For the text-containing cell, return its midpoint in [X, Y] coordinate format. 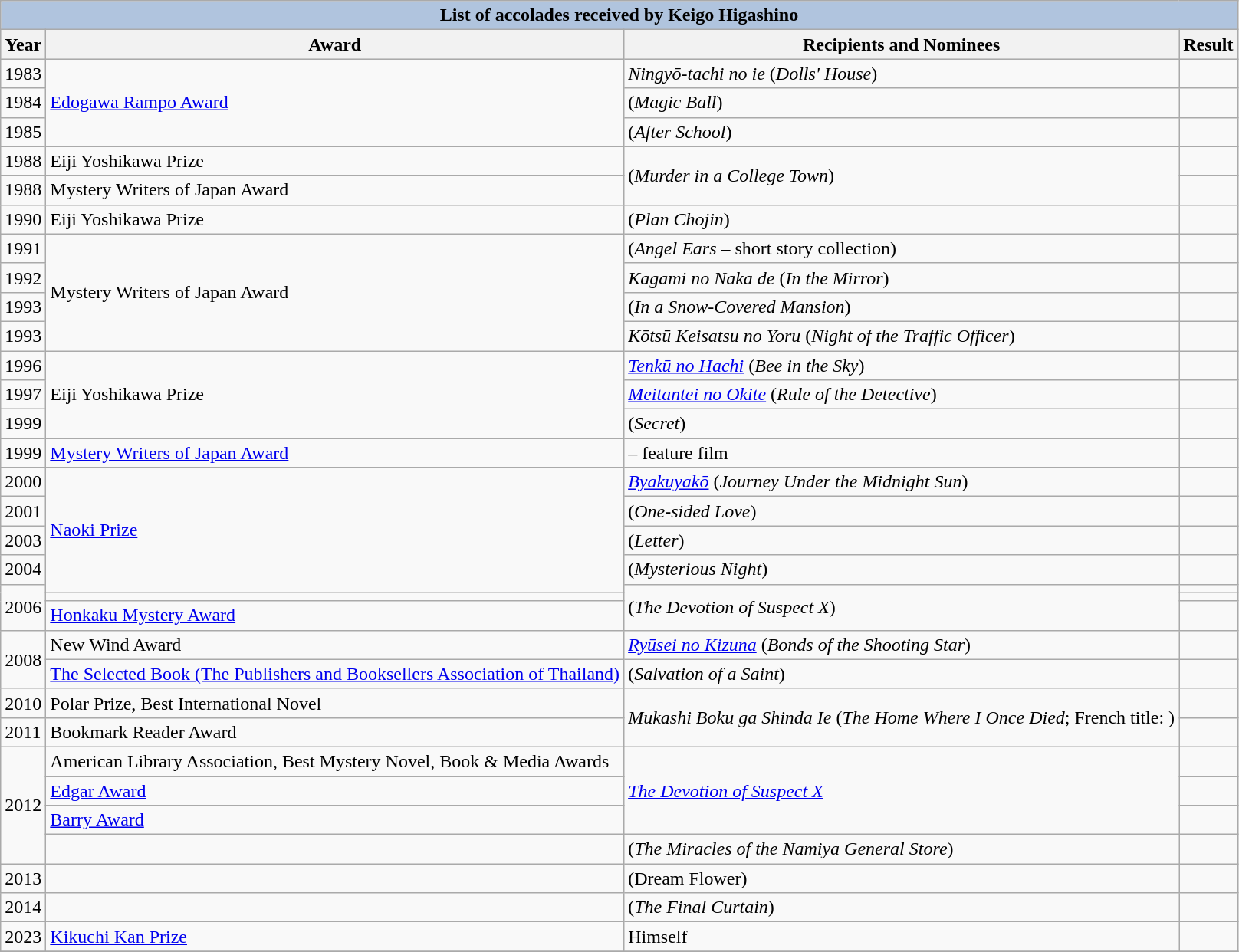
(Magic Ball) [902, 103]
Honkaku Mystery Award [335, 616]
Himself [902, 937]
The Selected Book (The Publishers and Booksellers Association of Thailand) [335, 674]
Edogawa Rampo Award [335, 103]
(Salvation of a Saint) [902, 674]
1984 [23, 103]
2012 [23, 805]
(Mysterious Night) [902, 570]
(Angel Ears – short story collection) [902, 248]
Barry Award [335, 820]
Year [23, 44]
1992 [23, 277]
2023 [23, 937]
The Devotion of Suspect X [902, 790]
(One-sided Love) [902, 511]
Mukashi Boku ga Shinda Ie (The Home Where I Once Died; French title: ) [902, 717]
Kōtsū Keisatsu no Yoru (Night of the Traffic Officer) [902, 336]
Bookmark Reader Award [335, 732]
(Letter) [902, 540]
2013 [23, 878]
Edgar Award [335, 790]
2011 [23, 732]
1985 [23, 132]
(After School) [902, 132]
1996 [23, 366]
Kikuchi Kan Prize [335, 937]
Recipients and Nominees [902, 44]
2003 [23, 540]
American Library Association, Best Mystery Novel, Book & Media Awards [335, 761]
Ryūsei no Kizuna (Bonds of the Shooting Star) [902, 645]
(In a Snow-Covered Mansion) [902, 307]
(Murder in a College Town) [902, 176]
Result [1208, 44]
1991 [23, 248]
Tenkū no Hachi (Bee in the Sky) [902, 366]
Byakuyakō (Journey Under the Midnight Sun) [902, 482]
1997 [23, 395]
Polar Prize, Best International Novel [335, 703]
Meitantei no Okite (Rule of the Detective) [902, 395]
List of accolades received by Keigo Higashino [619, 15]
(Dream Flower) [902, 878]
2006 [23, 607]
1990 [23, 219]
(Plan Chojin) [902, 219]
1983 [23, 74]
New Wind Award [335, 645]
2014 [23, 908]
(Secret) [902, 424]
Ningyō-tachi no ie (Dolls' House) [902, 74]
Kagami no Naka de (In the Mirror) [902, 277]
(The Miracles of the Namiya General Store) [902, 849]
2010 [23, 703]
2008 [23, 659]
Naoki Prize [335, 530]
Award [335, 44]
– feature film [902, 453]
2004 [23, 570]
(The Devotion of Suspect X) [902, 607]
2001 [23, 511]
(The Final Curtain) [902, 908]
2000 [23, 482]
